Identify which cell holds the provided text, then report its [X, Y] central coordinate. 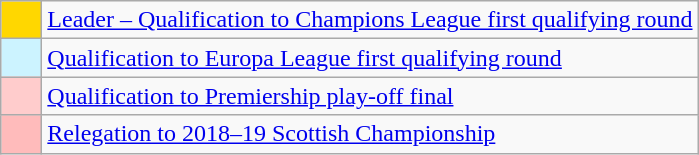
Qualification to Premiership play-off final [370, 96]
Relegation to 2018–19 Scottish Championship [370, 134]
Qualification to Europa League first qualifying round [370, 58]
Leader – Qualification to Champions League first qualifying round [370, 20]
